Detect which cell encompasses the target text, then output its (x, y) center coordinate. 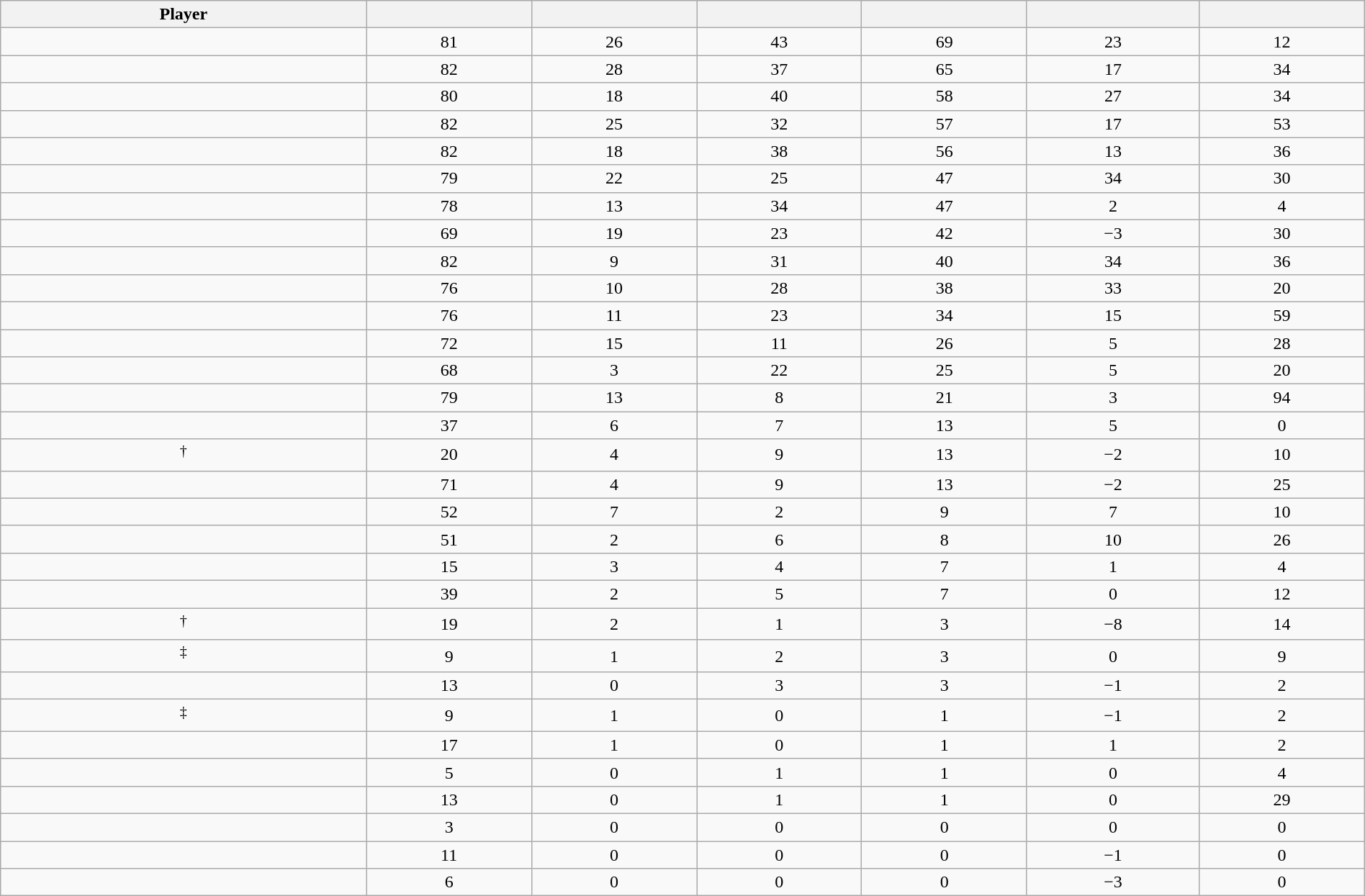
Player (184, 14)
58 (945, 96)
52 (449, 512)
80 (449, 96)
32 (779, 124)
31 (779, 261)
56 (945, 151)
81 (449, 42)
68 (449, 371)
71 (449, 484)
59 (1281, 315)
51 (449, 539)
33 (1113, 288)
39 (449, 594)
53 (1281, 124)
57 (945, 124)
42 (945, 233)
65 (945, 69)
−8 (1113, 625)
27 (1113, 96)
43 (779, 42)
94 (1281, 398)
29 (1281, 800)
72 (449, 343)
78 (449, 206)
21 (945, 398)
14 (1281, 625)
